Identify which cell holds the provided text, then report its (X, Y) central coordinate. 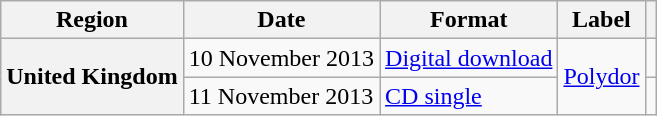
CD single (469, 96)
Date (281, 20)
11 November 2013 (281, 96)
Polydor (602, 77)
Region (92, 20)
Digital download (469, 58)
United Kingdom (92, 77)
Format (469, 20)
Label (602, 20)
10 November 2013 (281, 58)
